Scan for the cell matching the given text and deliver its [x, y] coordinate at center. 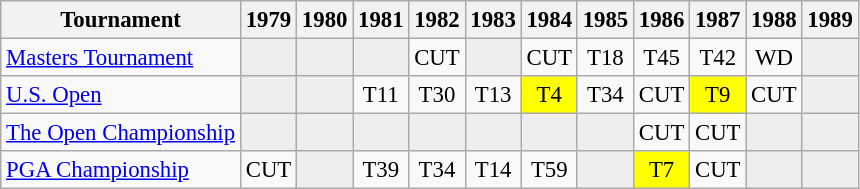
T39 [381, 170]
1981 [381, 20]
1986 [661, 20]
T45 [661, 58]
T4 [549, 95]
U.S. Open [121, 95]
1984 [549, 20]
T7 [661, 170]
T30 [437, 95]
Masters Tournament [121, 58]
1989 [830, 20]
1987 [718, 20]
WD [774, 58]
T42 [718, 58]
1982 [437, 20]
T13 [493, 95]
PGA Championship [121, 170]
T9 [718, 95]
T11 [381, 95]
1979 [268, 20]
1985 [605, 20]
1988 [774, 20]
T59 [549, 170]
1980 [325, 20]
T18 [605, 58]
The Open Championship [121, 133]
1983 [493, 20]
T14 [493, 170]
Tournament [121, 20]
